Detect which cell encompasses the target text, then output its (x, y) center coordinate. 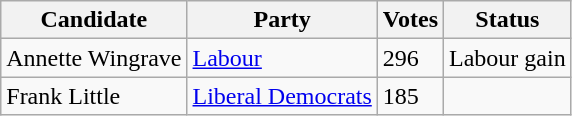
296 (410, 58)
Status (508, 20)
185 (410, 96)
Frank Little (94, 96)
Party (282, 20)
Labour (282, 58)
Labour gain (508, 58)
Annette Wingrave (94, 58)
Candidate (94, 20)
Votes (410, 20)
Liberal Democrats (282, 96)
